Identify which cell holds the provided text, then report its [X, Y] central coordinate. 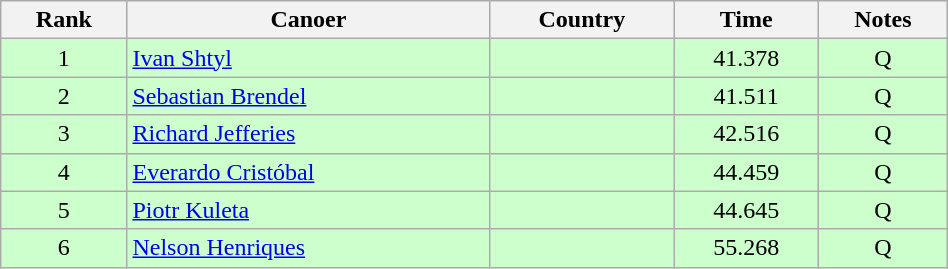
Sebastian Brendel [308, 96]
3 [64, 134]
41.378 [746, 58]
Country [582, 20]
Canoer [308, 20]
2 [64, 96]
Everardo Cristóbal [308, 172]
Ivan Shtyl [308, 58]
Piotr Kuleta [308, 210]
Notes [884, 20]
1 [64, 58]
Time [746, 20]
44.645 [746, 210]
5 [64, 210]
Richard Jefferies [308, 134]
41.511 [746, 96]
44.459 [746, 172]
55.268 [746, 248]
6 [64, 248]
4 [64, 172]
Rank [64, 20]
42.516 [746, 134]
Nelson Henriques [308, 248]
